Output the (X, Y) coordinate of the center of the cell containing the given text.  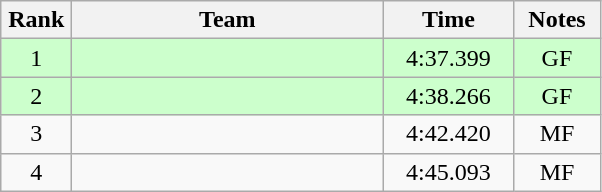
4 (36, 172)
Rank (36, 20)
2 (36, 96)
3 (36, 134)
Notes (557, 20)
4:45.093 (448, 172)
Team (228, 20)
4:37.399 (448, 58)
4:42.420 (448, 134)
1 (36, 58)
4:38.266 (448, 96)
Time (448, 20)
